From the cell containing the given text, extract its center point as [x, y] coordinate. 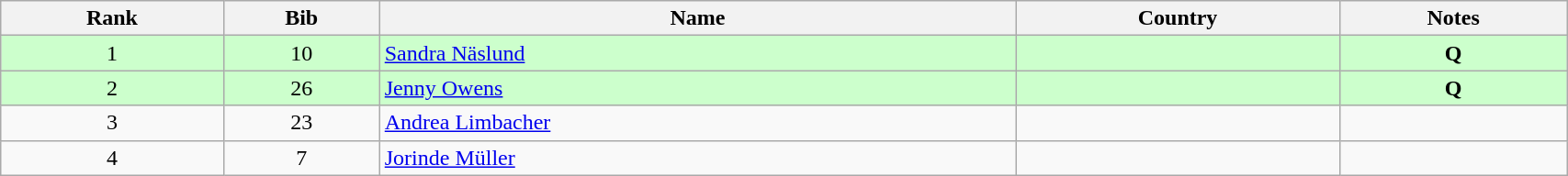
Andrea Limbacher [697, 123]
Bib [301, 18]
1 [112, 53]
Jorinde Müller [697, 158]
Country [1178, 18]
3 [112, 123]
26 [301, 88]
7 [301, 158]
Name [697, 18]
4 [112, 158]
10 [301, 53]
Rank [112, 18]
2 [112, 88]
Sandra Näslund [697, 53]
23 [301, 123]
Notes [1453, 18]
Jenny Owens [697, 88]
